Capture the cell that displays the provided text and extract its (x, y) central coordinate. 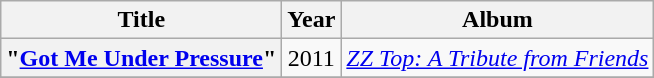
ZZ Top: A Tribute from Friends (498, 58)
Title (142, 20)
2011 (312, 58)
Year (312, 20)
Album (498, 20)
"Got Me Under Pressure" (142, 58)
